Determine the [X, Y] coordinate at the center of the cell enclosing the given text.  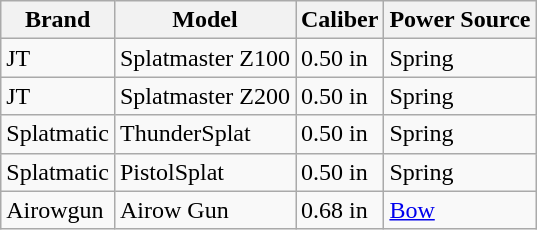
Model [204, 20]
Caliber [340, 20]
Airow Gun [204, 210]
Splatmaster Z100 [204, 58]
ThunderSplat [204, 134]
Airowgun [58, 210]
PistolSplat [204, 172]
Splatmaster Z200 [204, 96]
Power Source [460, 20]
Bow [460, 210]
0.68 in [340, 210]
Brand [58, 20]
